Return [X, Y] of the center of cell containing provided text 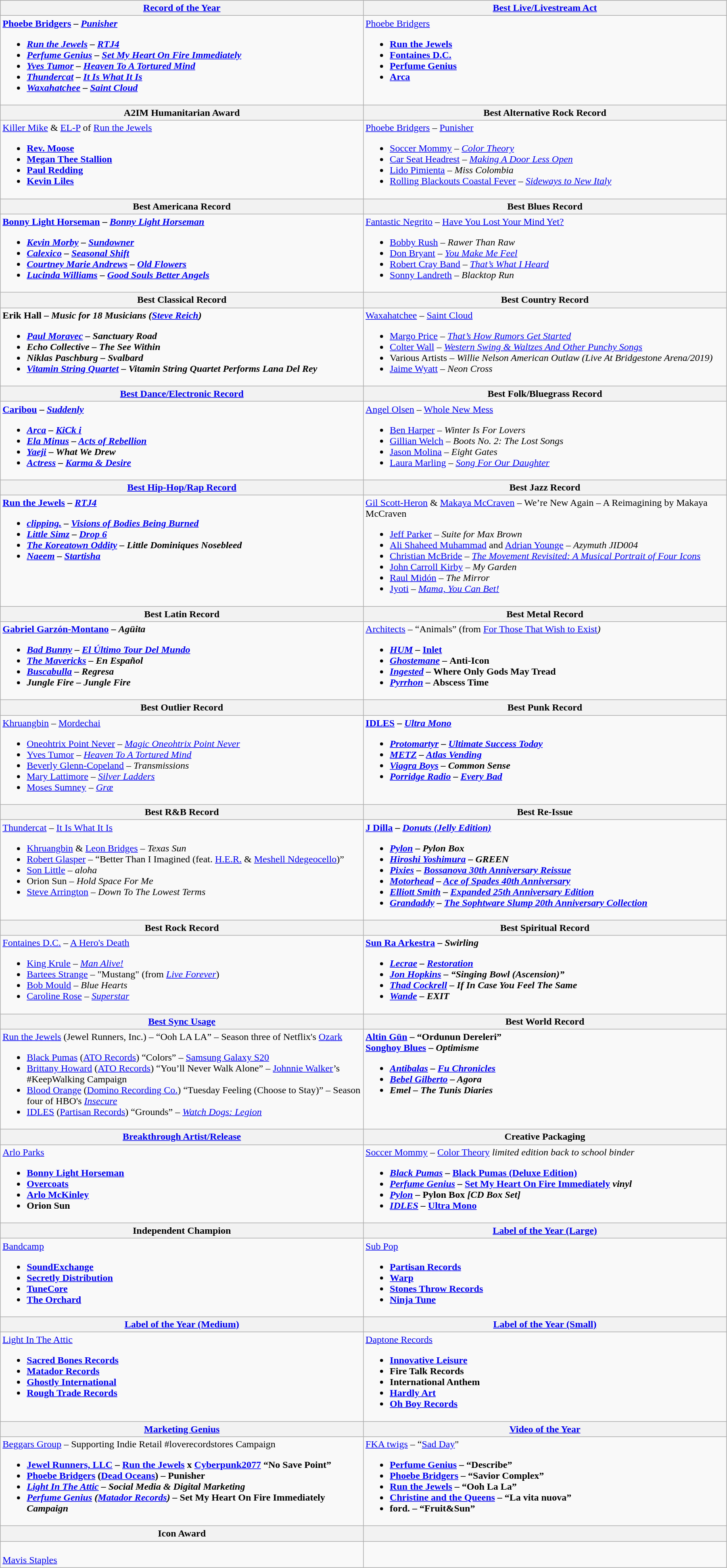
Best World Record [545, 1021]
Breakthrough Artist/Release [182, 1137]
Killer Mike & EL-P of Run the JewelsRev. MooseMegan Thee StallionPaul ReddingKevin Liles [182, 159]
Fontaines D.C. – A Hero's DeathKing Krule – Man Alive!Bartees Strange – "Mustang" (from Live Forever)Bob Mould – Blue HeartsCaroline Rose – Superstar [182, 975]
Mavis Staples [182, 1554]
Best R&B Record [182, 812]
Marketing Genius [182, 1429]
Daptone RecordsInnovative LeisureFire Talk RecordsInternational AnthemHardly ArtOh Boy Records [545, 1377]
Best Classical Record [182, 300]
Best Re-Issue [545, 812]
Best Jazz Record [545, 487]
Best Folk/Bluegrass Record [545, 394]
BandcampSoundExchangeSecretly DistributionTuneCoreThe Orchard [182, 1277]
Label of the Year (Small) [545, 1324]
Video of the Year [545, 1429]
Best Outlier Record [182, 708]
Arlo ParksBonny Light HorsemanOvercoatsArlo McKinleyOrion Sun [182, 1184]
Label of the Year (Large) [545, 1231]
Independent Champion [182, 1231]
Best Country Record [545, 300]
Record of the Year [182, 8]
Best Metal Record [545, 614]
Light In The AtticSacred Bones RecordsMatador RecordsGhostly InternationalRough Trade Records [182, 1377]
Best Hip-Hop/Rap Record [182, 487]
Phoebe BridgersRun the JewelsFontaines D.C.Perfume GeniusArca [545, 61]
Best Punk Record [545, 708]
Best Rock Record [182, 928]
A2IM Humanitarian Award [182, 113]
Caribou – SuddenlyArca – KiCk iEla Minus – Acts of RebellionYaeji – What We DrewActress – Karma & Desire [182, 440]
Best Sync Usage [182, 1021]
Best Americana Record [182, 206]
Best Dance/Electronic Record [182, 394]
Best Spiritual Record [545, 928]
Best Latin Record [182, 614]
Creative Packaging [545, 1137]
Label of the Year (Medium) [182, 1324]
Best Blues Record [545, 206]
Sub PopPartisan RecordsWarpStones Throw RecordsNinja Tune [545, 1277]
IDLES – Ultra MonoProtomartyr – Ultimate Success TodayMETZ – Atlas VendingViagra Boys – Common SensePorridge Radio – Every Bad [545, 760]
Sun Ra Arkestra – SwirlingLecrae – RestorationJon Hopkins – “Singing Bowl (Ascension)”Thad Cockrell – If In Case You Feel The SameWande – EXIT [545, 975]
Icon Award [182, 1534]
Architects – “Animals” (from For Those That Wish to Exist)HUM – InletGhostemane – Anti-IconIngested – Where Only Gods May TreadPyrrhon – Abscess Time [545, 661]
Best Alternative Rock Record [545, 113]
Best Live/Livestream Act [545, 8]
Gabriel Garzón-Montano – AgüitaBad Bunny – El Último Tour Del MundoThe Mavericks – En EspañolBuscabulla – RegresaJungle Fire – Jungle Fire [182, 661]
Altin Gün – “Ordunun Dereleri”Songhoy Blues – OptimismeAntibalas – Fu ChroniclesBebel Gilberto – AgoraEmel – The Tunis Diaries [545, 1079]
